Capture the cell that displays the provided text and extract its (x, y) central coordinate. 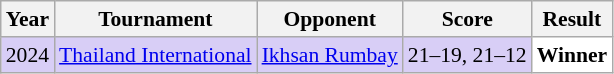
Ikhsan Rumbay (330, 55)
Opponent (330, 19)
Thailand International (156, 55)
2024 (28, 55)
Tournament (156, 19)
Score (468, 19)
Winner (572, 55)
21–19, 21–12 (468, 55)
Result (572, 19)
Year (28, 19)
